Find where the given text appears and provide that cell's center as [X, Y] coordinate. 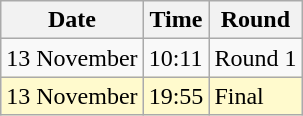
Time [176, 20]
Round [256, 20]
10:11 [176, 58]
19:55 [176, 96]
Final [256, 96]
Round 1 [256, 58]
Date [72, 20]
